Pinpoint the cell where the given text exists, returning its (x, y) midpoint coordinate. 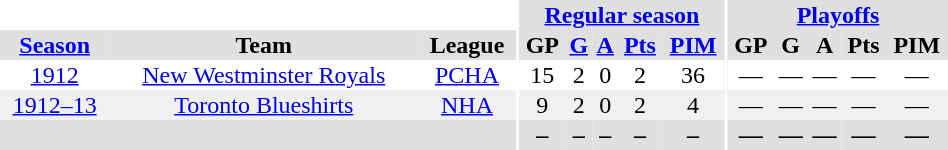
9 (543, 105)
League (467, 45)
NHA (467, 105)
15 (543, 75)
4 (693, 105)
Regular season (622, 15)
Season (54, 45)
Toronto Blueshirts (264, 105)
Team (264, 45)
PCHA (467, 75)
New Westminster Royals (264, 75)
36 (693, 75)
1912 (54, 75)
1912–13 (54, 105)
Playoffs (838, 15)
